Capture the cell that displays the provided text and extract its (X, Y) central coordinate. 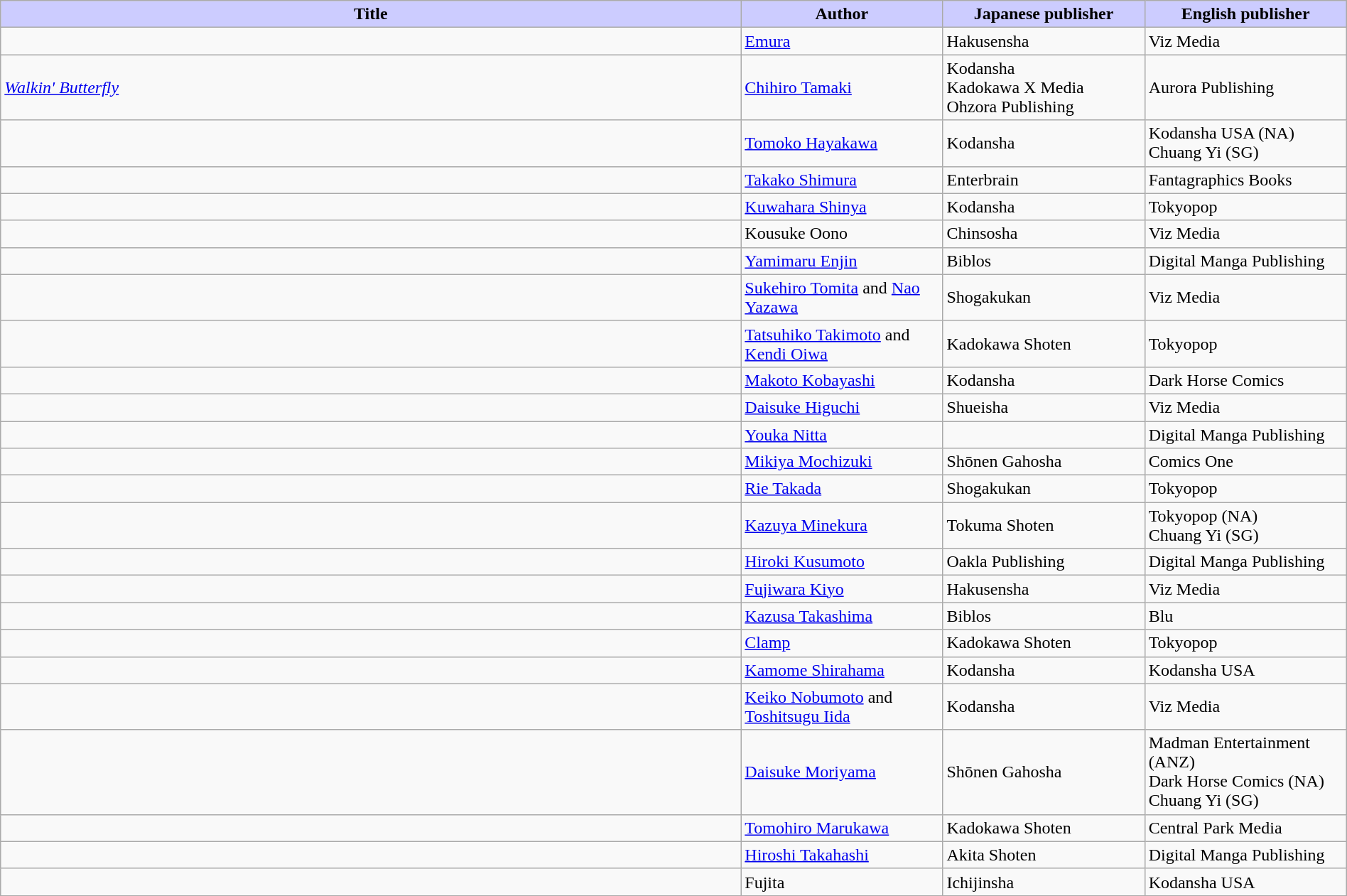
Author (842, 14)
Chihiro Tamaki (842, 87)
Sukehiro Tomita and Nao Yazawa (842, 297)
Ichijinsha (1044, 882)
Makoto Kobayashi (842, 380)
Yamimaru Enjin (842, 261)
Blu (1245, 616)
Kazusa Takashima (842, 616)
Kamome Shirahama (842, 670)
Oakla Publishing (1044, 562)
Akita Shoten (1044, 855)
Tomohiro Marukawa (842, 828)
Kazuya Minekura (842, 526)
Walkin' Butterfly (371, 87)
Takako Shimura (842, 180)
Madman Entertainment (ANZ) Dark Horse Comics (NA) Chuang Yi (SG) (1245, 772)
Central Park Media (1245, 828)
Youka Nitta (842, 434)
Japanese publisher (1044, 14)
Daisuke Higuchi (842, 407)
Hiroki Kusumoto (842, 562)
Hiroshi Takahashi (842, 855)
Tokuma Shoten (1044, 526)
Comics One (1245, 462)
Fantagraphics Books (1245, 180)
Title (371, 14)
Kodansha USA (NA) Chuang Yi (SG) (1245, 144)
Kousuke Oono (842, 234)
Fujiwara Kiyo (842, 589)
Fujita (842, 882)
Chinsosha (1044, 234)
Tomoko Hayakawa (842, 144)
Tokyopop (NA) Chuang Yi (SG) (1245, 526)
Enterbrain (1044, 180)
Rie Takada (842, 489)
Emura (842, 41)
Mikiya Mochizuki (842, 462)
Kodansha Kadokawa X Media Ohzora Publishing (1044, 87)
Aurora Publishing (1245, 87)
Dark Horse Comics (1245, 380)
Daisuke Moriyama (842, 772)
English publisher (1245, 14)
Shueisha (1044, 407)
Keiko Nobumoto and Toshitsugu Iida (842, 706)
Kuwahara Shinya (842, 207)
Clamp (842, 643)
Tatsuhiko Takimoto and Kendi Oiwa (842, 344)
